Output the [x, y] coordinate of the center of the cell containing the given text.  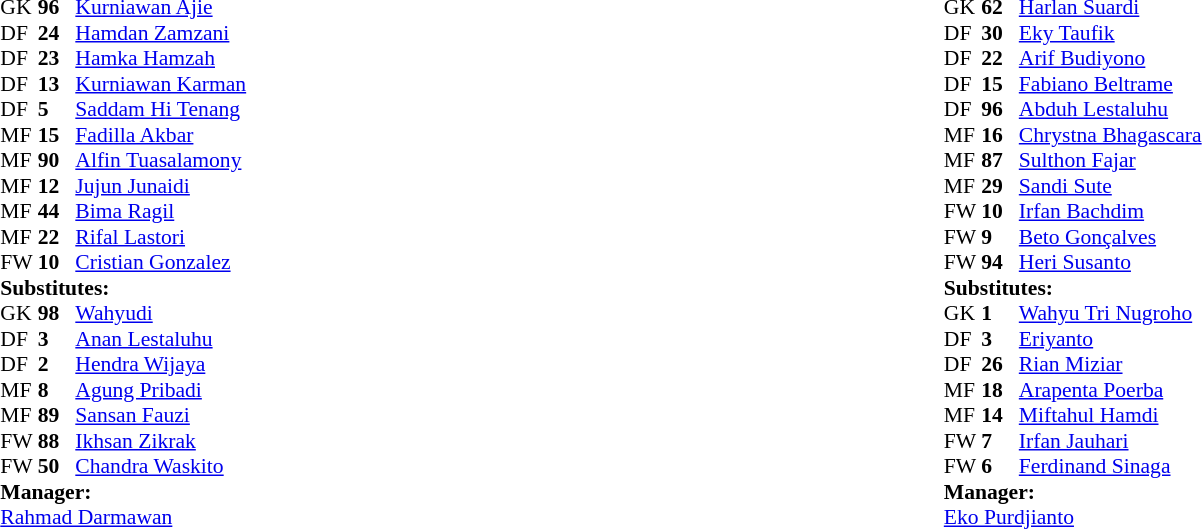
89 [57, 415]
Sulthon Fajar [1110, 161]
Hendra Wijaya [160, 365]
Sansan Fauzi [160, 415]
Kurniawan Karman [160, 84]
Anan Lestaluhu [160, 339]
Abduh Lestaluhu [1110, 109]
Cristian Gonzalez [160, 263]
Sandi Sute [1110, 186]
30 [1000, 33]
Arapenta Poerba [1110, 390]
Wahyu Tri Nugroho [1110, 313]
Agung Pribadi [160, 390]
7 [1000, 441]
24 [57, 33]
8 [57, 390]
90 [57, 161]
96 [1000, 109]
6 [1000, 467]
Heri Susanto [1110, 263]
Hamdan Zamzani [160, 33]
Ferdinand Sinaga [1110, 467]
Chandra Waskito [160, 467]
16 [1000, 135]
98 [57, 313]
Arif Budiyono [1110, 59]
Jujun Junaidi [160, 186]
12 [57, 186]
26 [1000, 365]
9 [1000, 237]
Chrystna Bhagascara [1110, 135]
Saddam Hi Tenang [160, 109]
18 [1000, 390]
Irfan Bachdim [1110, 211]
2 [57, 365]
50 [57, 467]
1 [1000, 313]
94 [1000, 263]
5 [57, 109]
29 [1000, 186]
88 [57, 441]
Eky Taufik [1110, 33]
Wahyudi [160, 313]
Beto Gonçalves [1110, 237]
23 [57, 59]
Ikhsan Zikrak [160, 441]
Bima Ragil [160, 211]
Miftahul Hamdi [1110, 415]
Alfin Tuasalamony [160, 161]
Irfan Jauhari [1110, 441]
Eriyanto [1110, 339]
13 [57, 84]
44 [57, 211]
Hamka Hamzah [160, 59]
Fabiano Beltrame [1110, 84]
87 [1000, 161]
Rian Miziar [1110, 365]
Rifal Lastori [160, 237]
Fadilla Akbar [160, 135]
14 [1000, 415]
